Return the (x, y) coordinate for the center point of the cell that contains the specified text.  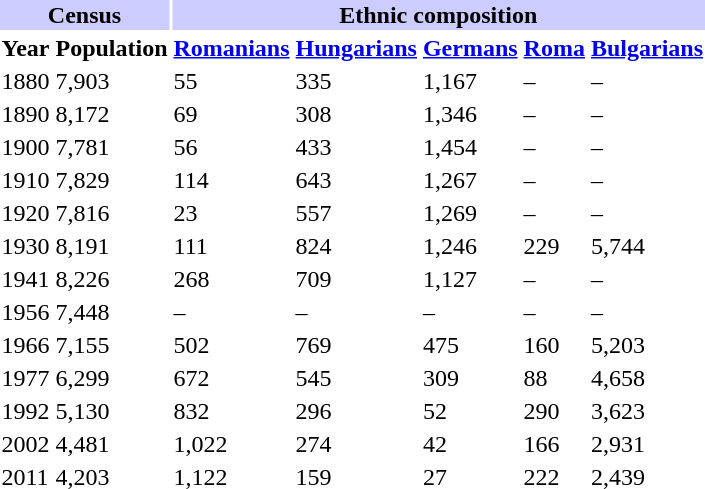
268 (232, 279)
8,226 (112, 279)
4,481 (112, 444)
Year (26, 48)
Bulgarians (646, 48)
1,167 (470, 81)
88 (554, 378)
1,346 (470, 114)
7,829 (112, 180)
2002 (26, 444)
Population (112, 48)
1910 (26, 180)
296 (356, 411)
1900 (26, 147)
274 (356, 444)
114 (232, 180)
1880 (26, 81)
1,246 (470, 246)
832 (232, 411)
502 (232, 345)
433 (356, 147)
308 (356, 114)
69 (232, 114)
Ethnic composition (438, 15)
42 (470, 444)
7,448 (112, 312)
475 (470, 345)
7,816 (112, 213)
23 (232, 213)
8,172 (112, 114)
1992 (26, 411)
1,267 (470, 180)
52 (470, 411)
8,191 (112, 246)
1890 (26, 114)
545 (356, 378)
Hungarians (356, 48)
160 (554, 345)
1,269 (470, 213)
Census (84, 15)
166 (554, 444)
1966 (26, 345)
3,623 (646, 411)
Germans (470, 48)
1941 (26, 279)
Romanians (232, 48)
5,203 (646, 345)
229 (554, 246)
5,130 (112, 411)
309 (470, 378)
1,127 (470, 279)
4,658 (646, 378)
1920 (26, 213)
1,022 (232, 444)
672 (232, 378)
557 (356, 213)
55 (232, 81)
709 (356, 279)
1956 (26, 312)
335 (356, 81)
5,744 (646, 246)
769 (356, 345)
1977 (26, 378)
7,903 (112, 81)
1,454 (470, 147)
6,299 (112, 378)
1930 (26, 246)
Roma (554, 48)
290 (554, 411)
643 (356, 180)
824 (356, 246)
7,155 (112, 345)
111 (232, 246)
2,931 (646, 444)
56 (232, 147)
7,781 (112, 147)
